Identify which cell holds the provided text, then report its [X, Y] central coordinate. 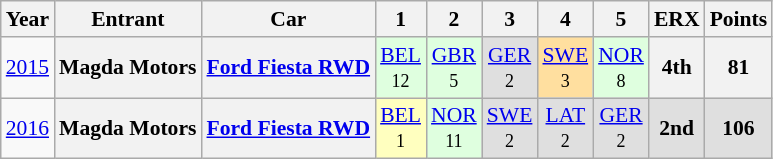
4 [565, 19]
SWE3 [565, 68]
GBR5 [454, 68]
NOR8 [621, 68]
Year [28, 19]
3 [510, 19]
106 [739, 128]
2015 [28, 68]
Car [288, 19]
5 [621, 19]
SWE2 [510, 128]
BEL12 [400, 68]
Points [739, 19]
BEL1 [400, 128]
Entrant [128, 19]
LAT2 [565, 128]
1 [400, 19]
4th [677, 68]
ERX [677, 19]
2nd [677, 128]
2016 [28, 128]
81 [739, 68]
NOR11 [454, 128]
2 [454, 19]
